Search for the cell housing the specified text and yield its (x, y) center coordinate. 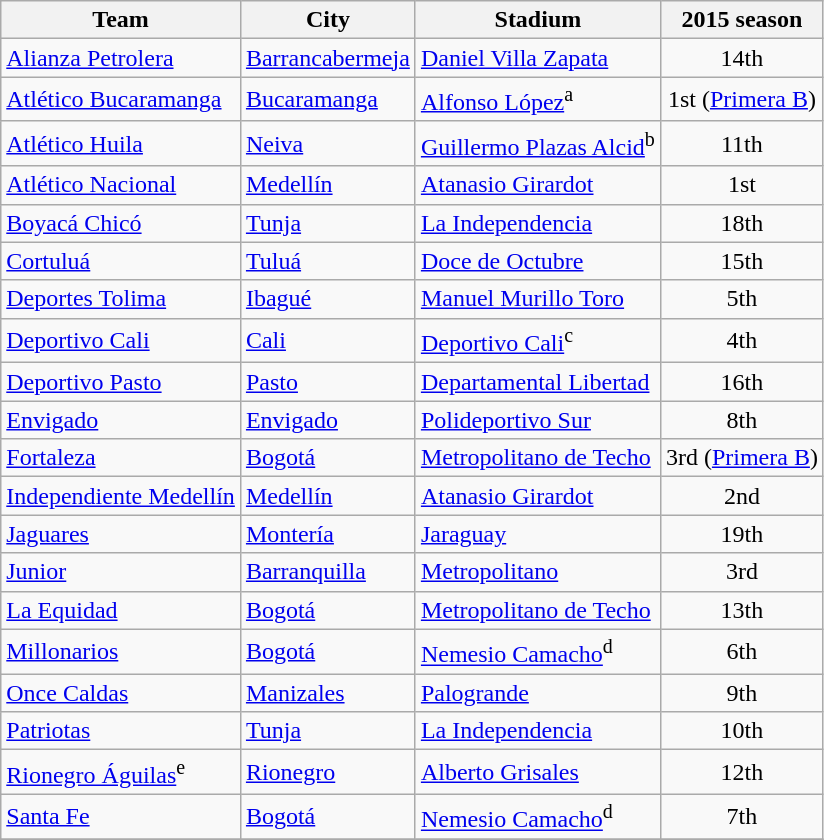
City (328, 20)
Metropolitano (538, 572)
Alianza Petrolera (121, 58)
16th (742, 382)
Jaraguay (538, 534)
Deportes Tolima (121, 299)
Cali (328, 340)
Alberto Grisales (538, 772)
Manizales (328, 693)
1st (742, 185)
12th (742, 772)
Jaguares (121, 534)
Rionegro Águilase (121, 772)
Daniel Villa Zapata (538, 58)
Patriotas (121, 731)
Boyacá Chicó (121, 223)
1st (Primera B) (742, 100)
Polideportivo Sur (538, 420)
8th (742, 420)
Guillermo Plazas Alcidb (538, 144)
Alfonso Lópeza (538, 100)
Pasto (328, 382)
Rionegro (328, 772)
Doce de Octubre (538, 261)
Atlético Huila (121, 144)
3rd (Primera B) (742, 458)
13th (742, 610)
Ibagué (328, 299)
2015 season (742, 20)
Deportivo Pasto (121, 382)
9th (742, 693)
La Equidad (121, 610)
Palogrande (538, 693)
Millonarios (121, 652)
18th (742, 223)
7th (742, 816)
Barranquilla (328, 572)
Stadium (538, 20)
Cortuluá (121, 261)
Atlético Bucaramanga (121, 100)
Departamental Libertad (538, 382)
Neiva (328, 144)
Santa Fe (121, 816)
Barrancabermeja (328, 58)
3rd (742, 572)
Once Caldas (121, 693)
5th (742, 299)
Tuluá (328, 261)
19th (742, 534)
Deportivo Cali (121, 340)
6th (742, 652)
2nd (742, 496)
Bucaramanga (328, 100)
Deportivo Calic (538, 340)
14th (742, 58)
11th (742, 144)
4th (742, 340)
Atlético Nacional (121, 185)
Junior (121, 572)
15th (742, 261)
10th (742, 731)
Manuel Murillo Toro (538, 299)
Montería (328, 534)
Fortaleza (121, 458)
Team (121, 20)
Independiente Medellín (121, 496)
